Scan for the cell matching the given text and deliver its (X, Y) coordinate at center. 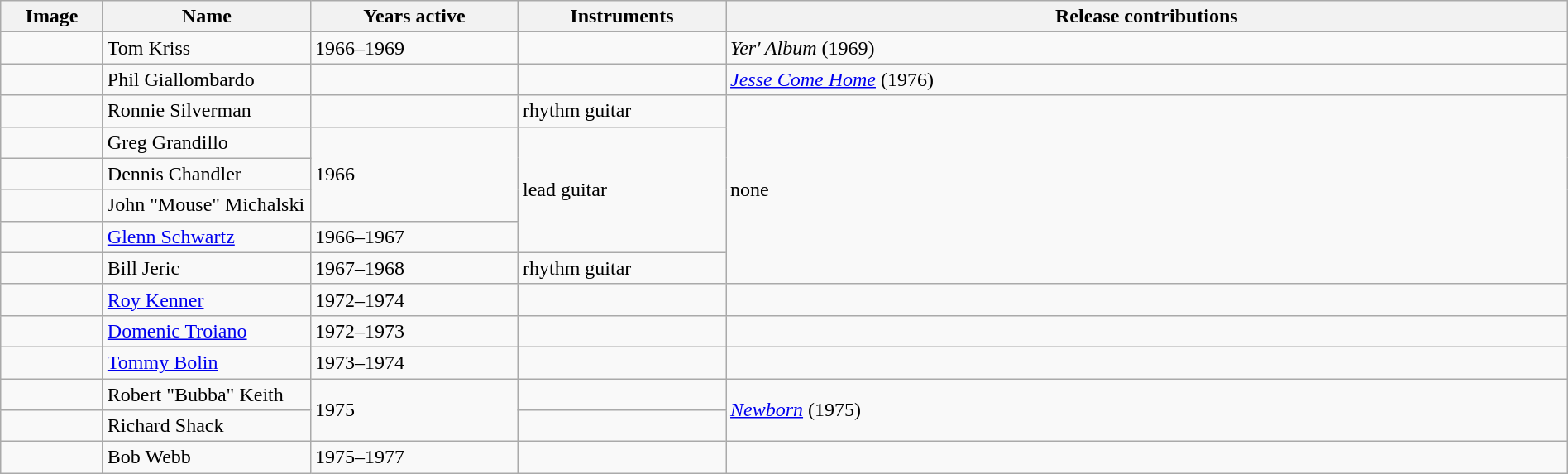
Roy Kenner (207, 299)
1966 (414, 174)
1973–1974 (414, 362)
1966–1969 (414, 48)
1975–1977 (414, 457)
Newborn (1975) (1147, 410)
Glenn Schwartz (207, 237)
John "Mouse" Michalski (207, 205)
Domenic Troiano (207, 331)
Image (52, 17)
Richard Shack (207, 426)
Name (207, 17)
none (1147, 189)
lead guitar (622, 189)
Bill Jeric (207, 268)
Years active (414, 17)
Ronnie Silverman (207, 111)
Greg Grandillo (207, 142)
Yer' Album (1969) (1147, 48)
Instruments (622, 17)
Bob Webb (207, 457)
Tommy Bolin (207, 362)
Robert "Bubba" Keith (207, 395)
1972–1973 (414, 331)
Phil Giallombardo (207, 79)
Dennis Chandler (207, 174)
1966–1967 (414, 237)
Jesse Come Home (1976) (1147, 79)
1975 (414, 410)
1972–1974 (414, 299)
Release contributions (1147, 17)
1967–1968 (414, 268)
Tom Kriss (207, 48)
